Scan for the cell matching the given text and deliver its [X, Y] coordinate at center. 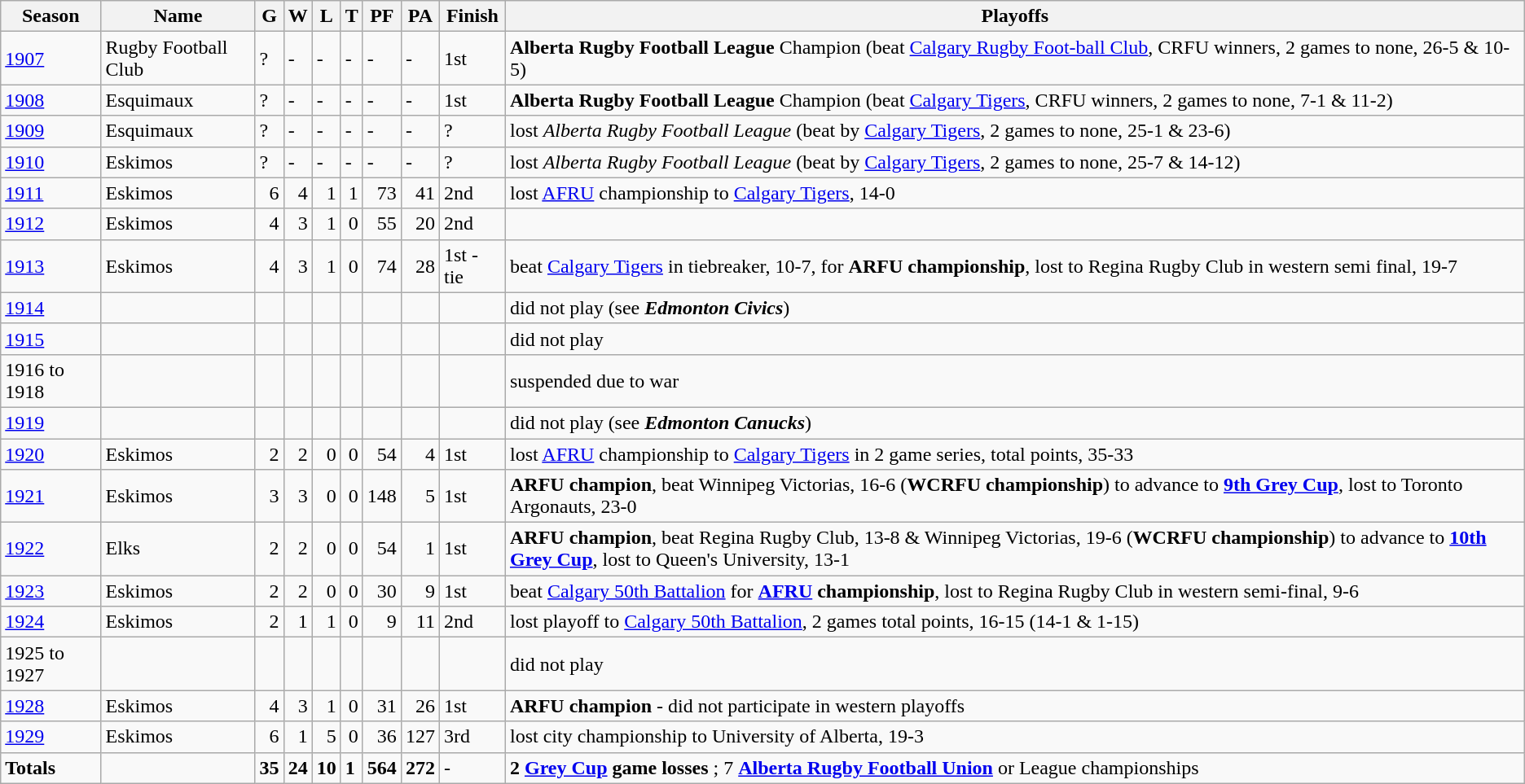
1908 [51, 100]
PF [381, 16]
did not play (see Edmonton Civics) [1015, 308]
41 [420, 193]
Totals [51, 768]
1910 [51, 162]
Alberta Rugby Football League Champion (beat Calgary Rugby Foot-ball Club, CRFU winners, 2 games to none, 26-5 & 10-5) [1015, 59]
lost Alberta Rugby Football League (beat by Calgary Tigers, 2 games to none, 25-1 & 23-6) [1015, 131]
ARFU champion - did not participate in western playoffs [1015, 706]
ARFU champion, beat Winnipeg Victorias, 16-6 (WCRFU championship) to advance to 9th Grey Cup, lost to Toronto Argonauts, 23-0 [1015, 497]
1915 [51, 339]
1st - tie [472, 265]
Rugby Football Club [178, 59]
1928 [51, 706]
1907 [51, 59]
35 [269, 768]
3rd [472, 737]
1922 [51, 549]
1925 to 1927 [51, 664]
beat Calgary 50th Battalion for AFRU championship, lost to Regina Rugby Club in western semi-final, 9-6 [1015, 591]
beat Calgary Tigers in tiebreaker, 10-7, for ARFU championship, lost to Regina Rugby Club in western semi final, 19-7 [1015, 265]
10 [326, 768]
1921 [51, 497]
Playoffs [1015, 16]
2 Grey Cup game losses ; 7 Alberta Rugby Football Union or League championships [1015, 768]
74 [381, 265]
PA [420, 16]
Season [51, 16]
T [352, 16]
272 [420, 768]
G [269, 16]
Finish [472, 16]
1923 [51, 591]
1929 [51, 737]
55 [381, 224]
1914 [51, 308]
suspended due to war [1015, 381]
lost city championship to University of Alberta, 19-3 [1015, 737]
28 [420, 265]
31 [381, 706]
lost AFRU championship to Calgary Tigers in 2 game series, total points, 35-33 [1015, 453]
73 [381, 193]
did not play (see Edmonton Canucks) [1015, 423]
Elks [178, 549]
1913 [51, 265]
1924 [51, 622]
20 [420, 224]
564 [381, 768]
11 [420, 622]
24 [298, 768]
1916 to 1918 [51, 381]
Alberta Rugby Football League Champion (beat Calgary Tigers, CRFU winners, 2 games to none, 7-1 & 11-2) [1015, 100]
Name [178, 16]
lost AFRU championship to Calgary Tigers, 14-0 [1015, 193]
lost Alberta Rugby Football League (beat by Calgary Tigers, 2 games to none, 25-7 & 14-12) [1015, 162]
1911 [51, 193]
26 [420, 706]
1920 [51, 453]
127 [420, 737]
36 [381, 737]
W [298, 16]
1909 [51, 131]
30 [381, 591]
lost playoff to Calgary 50th Battalion, 2 games total points, 16-15 (14-1 & 1-15) [1015, 622]
1912 [51, 224]
1919 [51, 423]
L [326, 16]
148 [381, 497]
